Scan for the cell matching the given text and deliver its [x, y] coordinate at center. 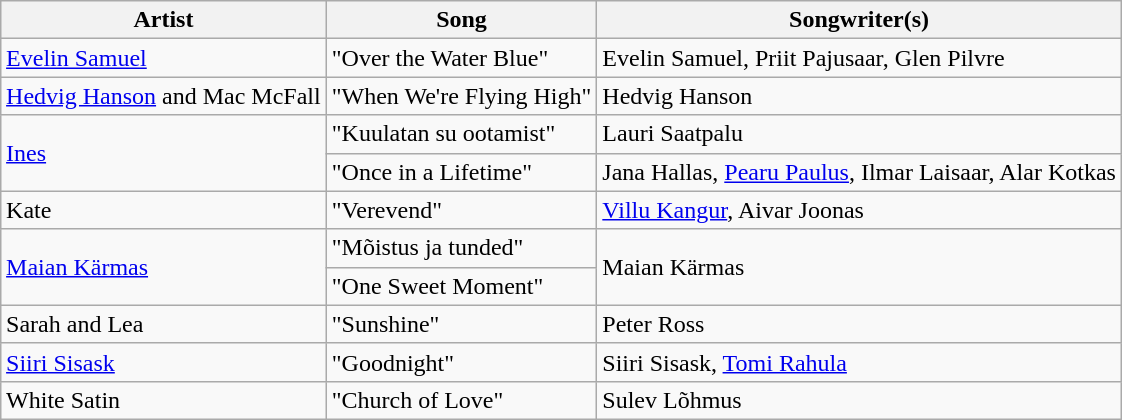
"Over the Water Blue" [462, 58]
Villu Kangur, Aivar Joonas [860, 210]
"Mõistus ja tunded" [462, 248]
Ines [164, 153]
Sarah and Lea [164, 324]
Hedvig Hanson [860, 96]
"Verevend" [462, 210]
"Goodnight" [462, 362]
"One Sweet Moment" [462, 286]
Kate [164, 210]
Artist [164, 20]
Hedvig Hanson and Mac McFall [164, 96]
Evelin Samuel [164, 58]
White Satin [164, 400]
Siiri Sisask [164, 362]
"Once in a Lifetime" [462, 172]
Sulev Lõhmus [860, 400]
Lauri Saatpalu [860, 134]
"Church of Love" [462, 400]
"Sunshine" [462, 324]
Song [462, 20]
Songwriter(s) [860, 20]
Jana Hallas, Pearu Paulus, Ilmar Laisaar, Alar Kotkas [860, 172]
Peter Ross [860, 324]
Siiri Sisask, Tomi Rahula [860, 362]
Evelin Samuel, Priit Pajusaar, Glen Pilvre [860, 58]
"Kuulatan su ootamist" [462, 134]
"When We're Flying High" [462, 96]
